Identify which cell holds the provided text, then report its [X, Y] central coordinate. 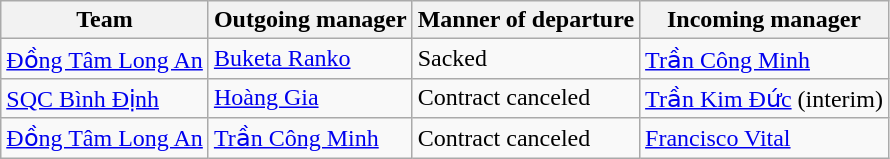
Incoming manager [764, 20]
Hoàng Gia [310, 98]
Manner of departure [526, 20]
Sacked [526, 59]
Team [105, 20]
Trần Kim Đức (interim) [764, 98]
Buketa Ranko [310, 59]
Francisco Vital [764, 138]
Outgoing manager [310, 20]
SQC Bình Định [105, 98]
